Return the [x, y] coordinate for the center point of the cell that contains the specified text.  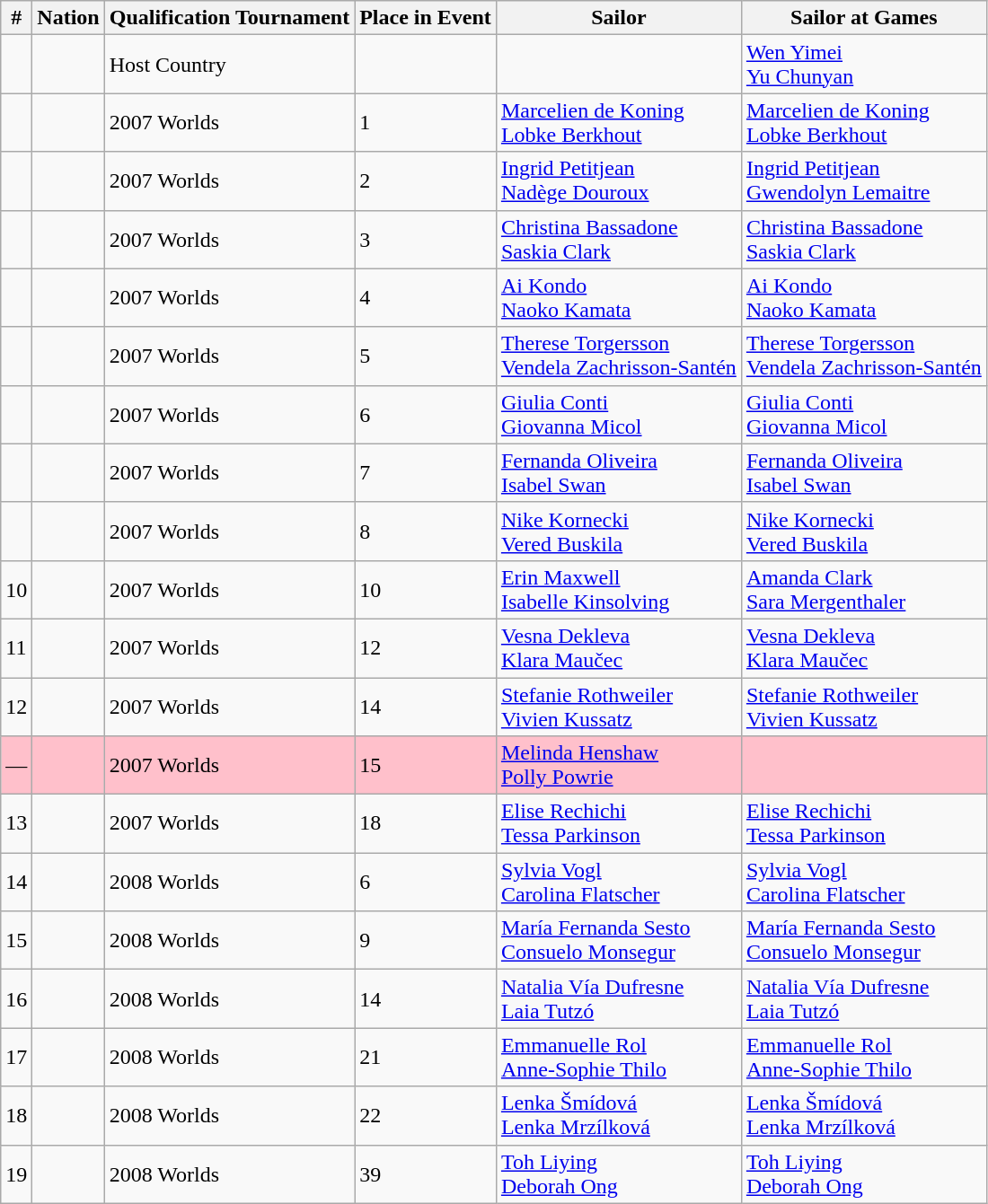
2 [426, 181]
Ingrid PetitjeanNadège Douroux [618, 181]
16 [16, 998]
Nation [68, 18]
5 [426, 356]
4 [426, 298]
Host Country [229, 65]
# [16, 18]
8 [426, 532]
19 [16, 1174]
Ingrid PetitjeanGwendolyn Lemaitre [864, 181]
3 [426, 239]
39 [426, 1174]
17 [16, 1058]
11 [16, 648]
Qualification Tournament [229, 18]
Melinda HenshawPolly Powrie [618, 765]
7 [426, 472]
Amanda ClarkSara Mergenthaler [864, 589]
21 [426, 1058]
Erin MaxwellIsabelle Kinsolving [618, 589]
Place in Event [426, 18]
Wen YimeiYu Chunyan [864, 65]
Sailor at Games [864, 18]
13 [16, 824]
22 [426, 1115]
1 [426, 122]
9 [426, 941]
— [16, 765]
Sailor [618, 18]
